For the text-containing cell, return its midpoint in (X, Y) coordinate format. 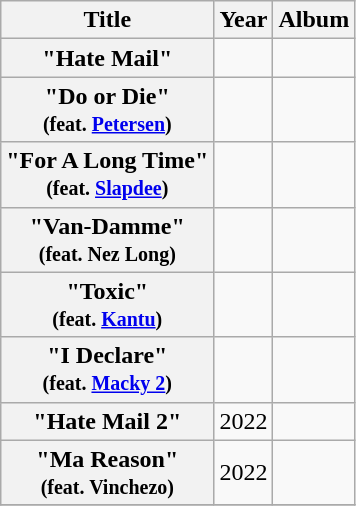
Album (314, 20)
"Van-Damme"(feat. Nez Long) (108, 240)
"Do or Die"(feat. Petersen) (108, 110)
"For A Long Time"(feat. Slapdee) (108, 174)
Title (108, 20)
Year (244, 20)
"Hate Mail 2" (108, 421)
"I Declare"(feat. Macky 2) (108, 370)
"Toxic"(feat. Kantu) (108, 304)
"Hate Mail" (108, 58)
"Ma Reason"(feat. Vinchezo) (108, 472)
